Detect which cell encompasses the target text, then output its [X, Y] center coordinate. 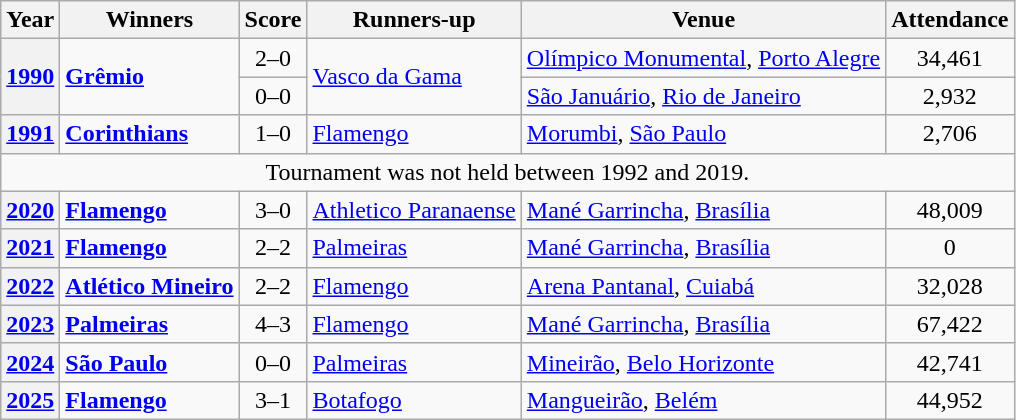
67,422 [950, 324]
2,932 [950, 96]
Grêmio [150, 77]
42,741 [950, 362]
3–1 [273, 400]
2020 [30, 210]
Athletico Paranaense [414, 210]
44,952 [950, 400]
Attendance [950, 20]
Morumbi, São Paulo [703, 134]
32,028 [950, 286]
4–3 [273, 324]
Winners [150, 20]
Atlético Mineiro [150, 286]
2021 [30, 248]
Runners-up [414, 20]
3–0 [273, 210]
0 [950, 248]
Corinthians [150, 134]
2023 [30, 324]
2025 [30, 400]
Olímpico Monumental, Porto Alegre [703, 58]
48,009 [950, 210]
Tournament was not held between 1992 and 2019. [508, 172]
São Januário, Rio de Janeiro [703, 96]
1991 [30, 134]
2024 [30, 362]
Arena Pantanal, Cuiabá [703, 286]
Vasco da Gama [414, 77]
1990 [30, 77]
1–0 [273, 134]
Score [273, 20]
Venue [703, 20]
Mangueirão, Belém [703, 400]
Year [30, 20]
Botafogo [414, 400]
Mineirão, Belo Horizonte [703, 362]
São Paulo [150, 362]
2,706 [950, 134]
2–0 [273, 58]
2022 [30, 286]
34,461 [950, 58]
